For the text-containing cell, return its midpoint in [X, Y] coordinate format. 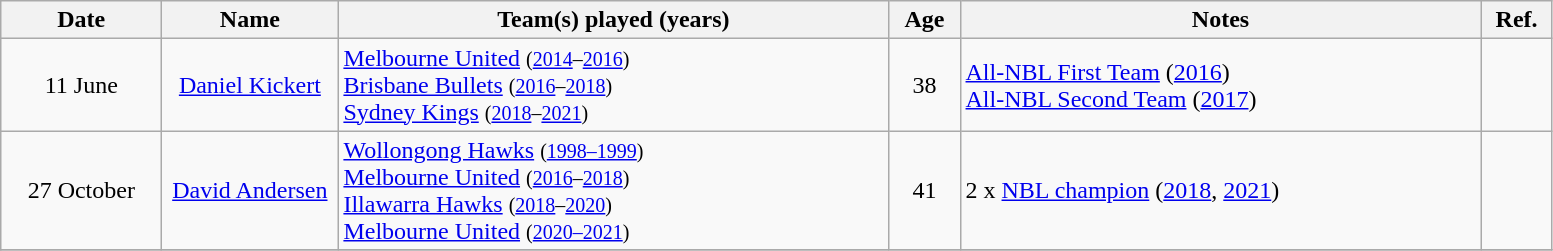
38 [924, 85]
41 [924, 190]
Melbourne United (2014–2016)Brisbane Bullets (2016–2018)Sydney Kings (2018–2021) [614, 85]
Age [924, 20]
David Andersen [250, 190]
2 x NBL champion (2018, 2021) [1220, 190]
Ref. [1516, 20]
11 June [82, 85]
Date [82, 20]
Name [250, 20]
27 October [82, 190]
Wollongong Hawks (1998–1999)Melbourne United (2016–2018)Illawarra Hawks (2018–2020)Melbourne United (2020–2021) [614, 190]
Team(s) played (years) [614, 20]
Daniel Kickert [250, 85]
All-NBL First Team (2016)All-NBL Second Team (2017) [1220, 85]
Notes [1220, 20]
